For the text-containing cell, return its midpoint in [x, y] coordinate format. 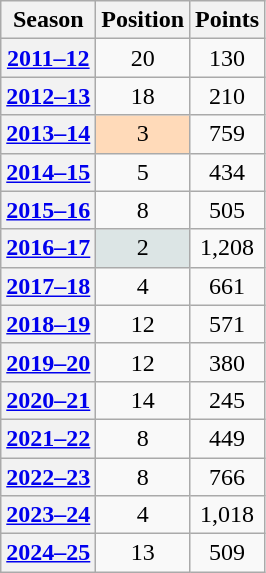
2020–21 [48, 400]
380 [228, 362]
661 [228, 286]
2022–23 [48, 477]
2015–16 [48, 210]
Position [143, 20]
434 [228, 172]
571 [228, 324]
20 [143, 58]
2023–24 [48, 515]
2018–19 [48, 324]
766 [228, 477]
210 [228, 96]
2012–13 [48, 96]
2014–15 [48, 172]
2024–25 [48, 553]
130 [228, 58]
2017–18 [48, 286]
Points [228, 20]
509 [228, 553]
449 [228, 438]
505 [228, 210]
Season [48, 20]
2013–14 [48, 134]
18 [143, 96]
5 [143, 172]
2019–20 [48, 362]
14 [143, 400]
13 [143, 553]
1,018 [228, 515]
759 [228, 134]
3 [143, 134]
2011–12 [48, 58]
2021–22 [48, 438]
1,208 [228, 248]
2 [143, 248]
245 [228, 400]
2016–17 [48, 248]
